Provide the (x, y) coordinate of the cell's center where the given text is located.  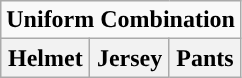
Helmet (46, 58)
Uniform Combination (121, 20)
Jersey (130, 58)
Pants (204, 58)
